Search for the cell housing the specified text and yield its (x, y) center coordinate. 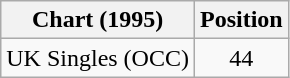
44 (241, 58)
Chart (1995) (98, 20)
UK Singles (OCC) (98, 58)
Position (241, 20)
